Detect which cell encompasses the target text, then output its [X, Y] center coordinate. 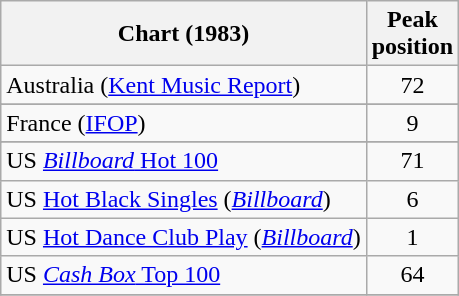
US Hot Black Singles (Billboard) [184, 199]
64 [412, 275]
Australia (Kent Music Report) [184, 85]
Chart (1983) [184, 34]
9 [412, 123]
US Hot Dance Club Play (Billboard) [184, 237]
72 [412, 85]
France (IFOP) [184, 123]
6 [412, 199]
71 [412, 161]
US Cash Box Top 100 [184, 275]
1 [412, 237]
US Billboard Hot 100 [184, 161]
Peakposition [412, 34]
